Locate the cell with the specified text and output its [X, Y] center coordinate. 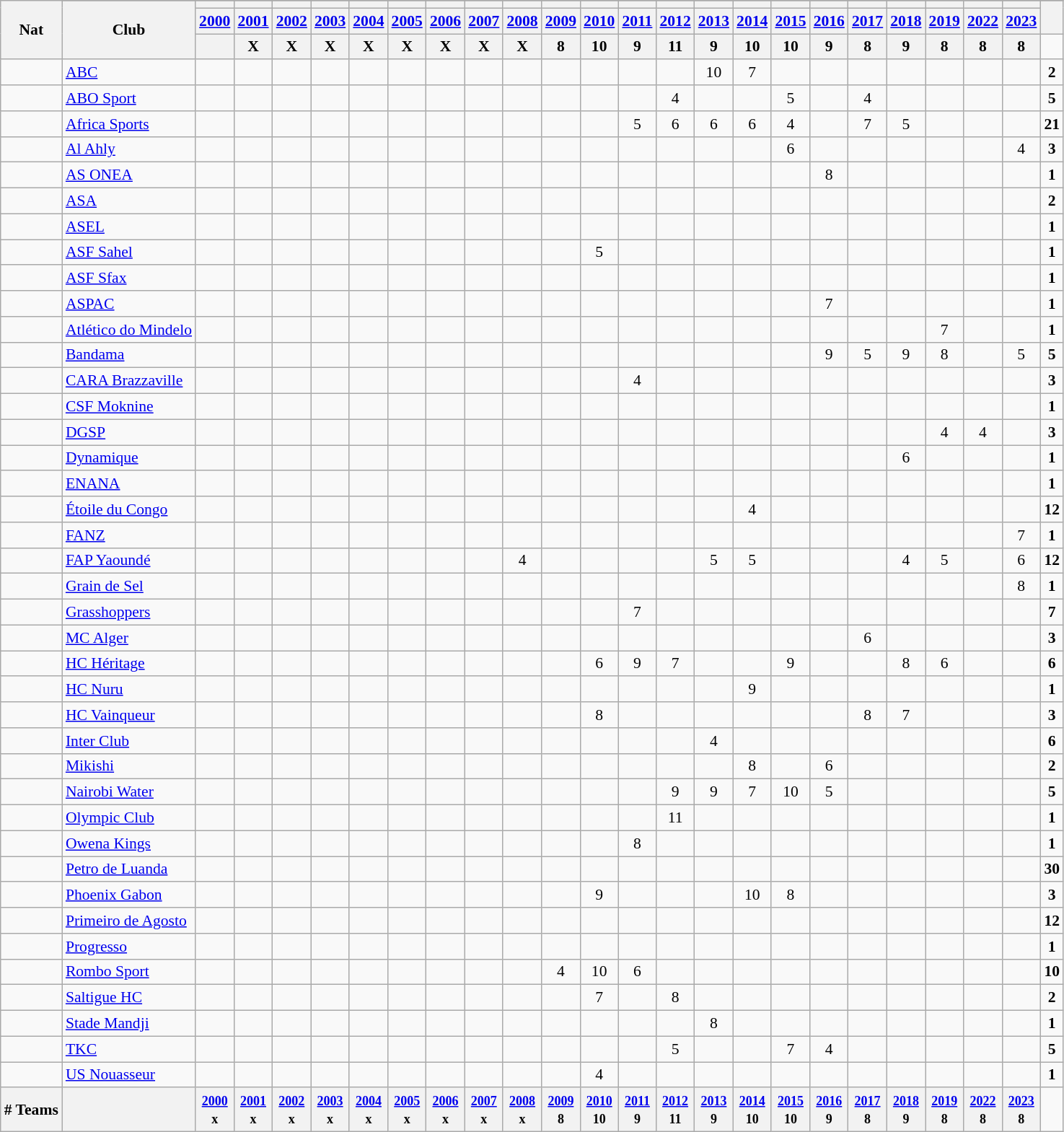
Nat [32, 30]
2003 [330, 21]
30 [1052, 869]
HC Héritage [128, 664]
2016 [830, 21]
Rombo Sport [128, 972]
2019 [945, 21]
Owena Kings [128, 843]
2003x [330, 1110]
20139 [714, 1110]
2018 [906, 21]
Progresso [128, 947]
20189 [906, 1110]
Petro de Luanda [128, 869]
2001x [252, 1110]
Phoenix Gabon [128, 895]
2007x [483, 1110]
2000 [215, 21]
2015 [791, 21]
2004x [368, 1110]
20198 [945, 1110]
ENANA [128, 484]
US Nouasseur [128, 1075]
2010 [599, 21]
2013 [714, 21]
20238 [1021, 1110]
2005 [407, 21]
Club [128, 30]
2011 [637, 21]
Al Ahly [128, 149]
HC Nuru [128, 690]
Mikishi [128, 766]
Africa Sports [128, 124]
2017 [867, 21]
ASA [128, 201]
20098 [561, 1110]
20228 [982, 1110]
2006 [446, 21]
Bandama [128, 355]
2014 [752, 21]
2008x [522, 1110]
Inter Club [128, 741]
Atlético do Mindelo [128, 330]
2002x [291, 1110]
TKC [128, 1049]
2022 [982, 21]
Stade Mandji [128, 1024]
2008 [522, 21]
CARA Brazzaville [128, 381]
DGSP [128, 432]
Grain de Sel [128, 587]
ASF Sfax [128, 278]
Dynamique [128, 458]
# Teams [32, 1110]
Olympic Club [128, 818]
ABO Sport [128, 98]
201510 [791, 1110]
MC Alger [128, 638]
2001 [252, 21]
201211 [675, 1110]
Étoile du Congo [128, 509]
2007 [483, 21]
21 [1052, 124]
Saltigue HC [128, 998]
ABC [128, 73]
Primeiro de Agosto [128, 921]
2002 [291, 21]
ASPAC [128, 304]
2004 [368, 21]
Nairobi Water [128, 792]
Grasshoppers [128, 613]
2023 [1021, 21]
20119 [637, 1110]
20178 [867, 1110]
ASEL [128, 227]
201010 [599, 1110]
2012 [675, 21]
FAP Yaoundé [128, 561]
ASF Sahel [128, 253]
CSF Moknine [128, 407]
201410 [752, 1110]
20169 [830, 1110]
2009 [561, 21]
FANZ [128, 535]
HC Vainqueur [128, 715]
AS ONEA [128, 175]
2006x [446, 1110]
2005x [407, 1110]
2000x [215, 1110]
